Detect which cell encompasses the target text, then output its (X, Y) center coordinate. 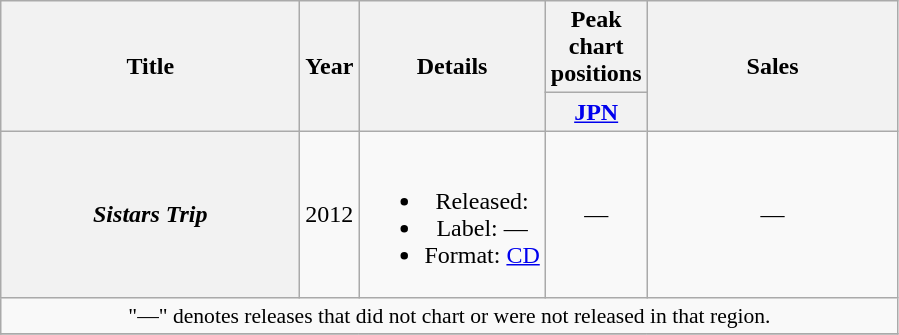
"—" denotes releases that did not chart or were not released in that region. (450, 316)
Sistars Trip (150, 214)
Details (452, 66)
Title (150, 66)
Year (330, 66)
Sales (772, 66)
Released: Label: —Format: CD (452, 214)
JPN (596, 112)
2012 (330, 214)
Peak chart positions (596, 47)
